For the text-containing cell, return its midpoint in (X, Y) coordinate format. 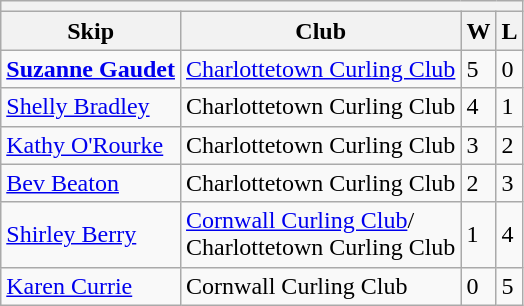
Cornwall Curling Club/ Charlottetown Curling Club (321, 234)
Skip (91, 31)
Cornwall Curling Club (321, 286)
Karen Currie (91, 286)
Kathy O'Rourke (91, 145)
Bev Beaton (91, 183)
Shirley Berry (91, 234)
Club (321, 31)
W (478, 31)
Shelly Bradley (91, 107)
L (510, 31)
Suzanne Gaudet (91, 69)
